Identify which cell holds the provided text, then report its [x, y] central coordinate. 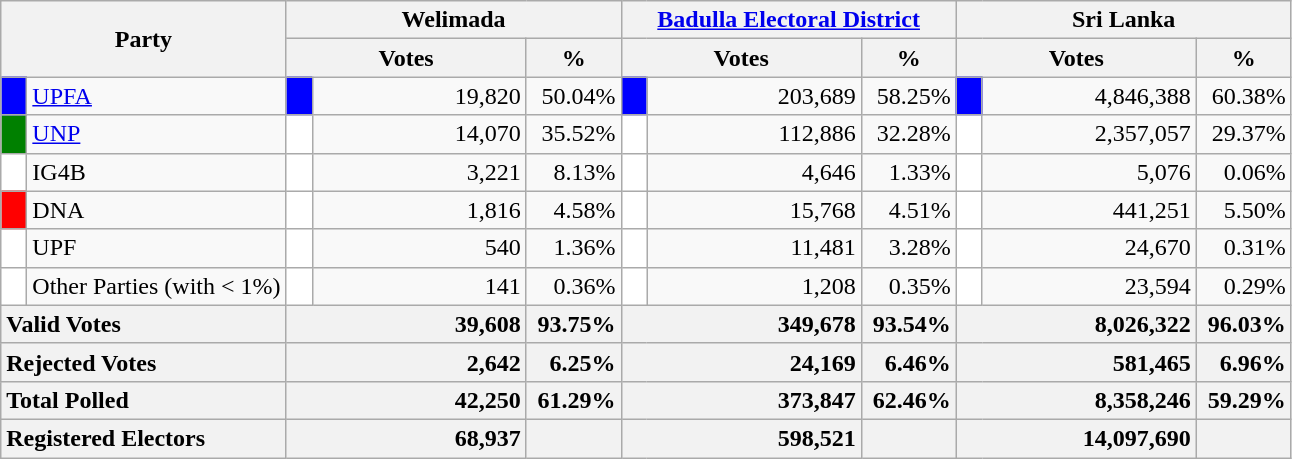
0.06% [1244, 172]
2,642 [406, 362]
6.96% [1244, 362]
24,670 [1089, 248]
23,594 [1089, 286]
203,689 [754, 96]
15,768 [754, 210]
Rejected Votes [144, 362]
141 [419, 286]
11,481 [754, 248]
Total Polled [144, 400]
8,026,322 [1076, 324]
UPFA [156, 96]
1.33% [908, 172]
62.46% [908, 400]
540 [419, 248]
60.38% [1244, 96]
581,465 [1076, 362]
373,847 [741, 400]
IG4B [156, 172]
24,169 [741, 362]
42,250 [406, 400]
0.31% [1244, 248]
68,937 [406, 438]
8.13% [574, 172]
58.25% [908, 96]
4.51% [908, 210]
349,678 [741, 324]
1,816 [419, 210]
61.29% [574, 400]
Valid Votes [144, 324]
UNP [156, 134]
59.29% [1244, 400]
29.37% [1244, 134]
19,820 [419, 96]
1.36% [574, 248]
0.35% [908, 286]
UPF [156, 248]
3,221 [419, 172]
Registered Electors [144, 438]
4,646 [754, 172]
6.25% [574, 362]
4.58% [574, 210]
8,358,246 [1076, 400]
Party [144, 39]
0.29% [1244, 286]
598,521 [741, 438]
Badulla Electoral District [788, 20]
4,846,388 [1089, 96]
441,251 [1089, 210]
0.36% [574, 286]
6.46% [908, 362]
32.28% [908, 134]
2,357,057 [1089, 134]
3.28% [908, 248]
5,076 [1089, 172]
Sri Lanka [1124, 20]
96.03% [1244, 324]
112,886 [754, 134]
50.04% [574, 96]
5.50% [1244, 210]
DNA [156, 210]
39,608 [406, 324]
14,097,690 [1076, 438]
14,070 [419, 134]
93.75% [574, 324]
Welimada [454, 20]
93.54% [908, 324]
35.52% [574, 134]
Other Parties (with < 1%) [156, 286]
1,208 [754, 286]
